Return (x, y) of the center of cell containing provided text 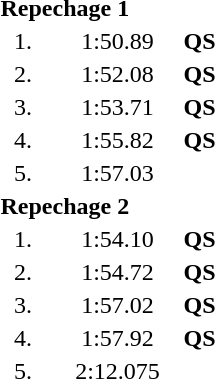
1:57.92 (118, 338)
1:54.10 (118, 239)
1:57.03 (118, 173)
1:54.72 (118, 272)
1:53.71 (118, 107)
1:57.02 (118, 305)
1:55.82 (118, 140)
1:50.89 (118, 41)
1:52.08 (118, 74)
